Find where the given text appears and provide that cell's center as (x, y) coordinate. 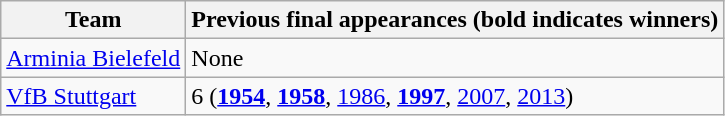
None (455, 58)
VfB Stuttgart (94, 96)
Arminia Bielefeld (94, 58)
Team (94, 20)
Previous final appearances (bold indicates winners) (455, 20)
6 (1954, 1958, 1986, 1997, 2007, 2013) (455, 96)
